Detect which cell encompasses the target text, then output its [x, y] center coordinate. 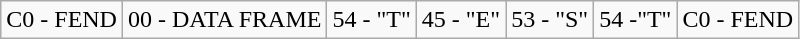
53 - "S" [550, 20]
54 - "T" [372, 20]
54 -"T" [636, 20]
45 - "E" [460, 20]
00 - DATA FRAME [224, 20]
